Provide the (X, Y) coordinate of the cell's center where the given text is located.  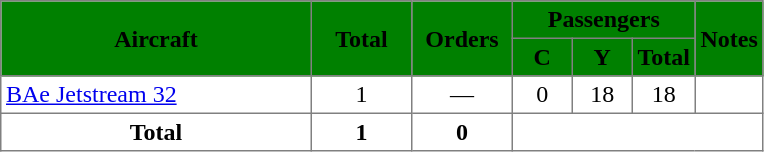
C (542, 57)
Aircraft (156, 38)
BAe Jetstream 32 (156, 95)
Passengers (604, 20)
Y (602, 57)
Orders (462, 38)
Notes (729, 38)
— (462, 95)
